Find where the given text appears and provide that cell's center as (X, Y) coordinate. 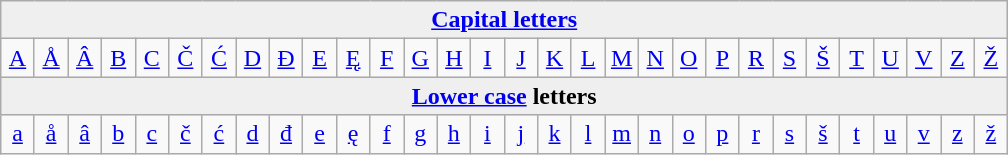
m (622, 134)
N (655, 58)
r (756, 134)
Z (957, 58)
M (622, 58)
n (655, 134)
H (454, 58)
g (421, 134)
Ć (219, 58)
k (555, 134)
E (320, 58)
I (488, 58)
i (488, 134)
ć (219, 134)
â (85, 134)
Capital letters (504, 20)
l (588, 134)
G (421, 58)
ę (353, 134)
Â (85, 58)
u (890, 134)
T (857, 58)
j (521, 134)
Ž (991, 58)
š (823, 134)
R (756, 58)
b (118, 134)
đ (286, 134)
Č (186, 58)
f (387, 134)
V (924, 58)
U (890, 58)
P (723, 58)
Å (51, 58)
v (924, 134)
č (186, 134)
t (857, 134)
e (320, 134)
Lower case letters (504, 96)
Ę (353, 58)
K (555, 58)
S (790, 58)
Đ (286, 58)
s (790, 134)
B (118, 58)
Š (823, 58)
O (689, 58)
z (957, 134)
ž (991, 134)
C (152, 58)
L (588, 58)
A (18, 58)
J (521, 58)
å (51, 134)
p (723, 134)
h (454, 134)
D (253, 58)
o (689, 134)
F (387, 58)
d (253, 134)
c (152, 134)
a (18, 134)
